Locate the cell with the specified text and output its (X, Y) center coordinate. 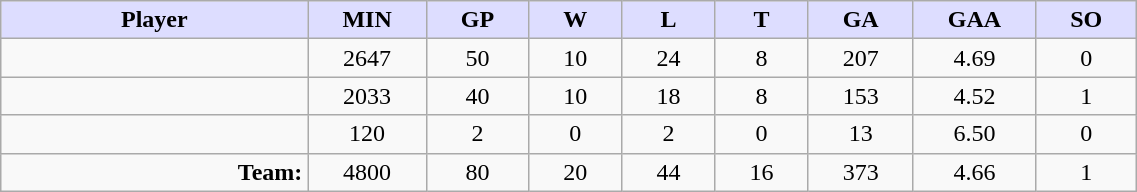
16 (762, 172)
Team: (154, 172)
207 (860, 58)
SO (1086, 20)
4.66 (974, 172)
T (762, 20)
GAA (974, 20)
4800 (367, 172)
13 (860, 134)
24 (668, 58)
50 (477, 58)
GA (860, 20)
GP (477, 20)
40 (477, 96)
4.52 (974, 96)
L (668, 20)
W (576, 20)
18 (668, 96)
153 (860, 96)
44 (668, 172)
373 (860, 172)
6.50 (974, 134)
4.69 (974, 58)
MIN (367, 20)
80 (477, 172)
120 (367, 134)
Player (154, 20)
20 (576, 172)
2647 (367, 58)
2033 (367, 96)
